For the text-containing cell, return its midpoint in [x, y] coordinate format. 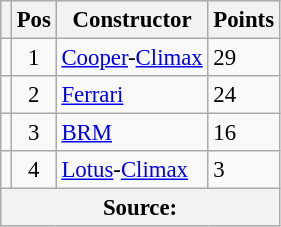
Cooper-Climax [132, 58]
16 [244, 133]
4 [34, 170]
Ferrari [132, 95]
Pos [34, 20]
BRM [132, 133]
1 [34, 58]
24 [244, 95]
Points [244, 20]
29 [244, 58]
2 [34, 95]
Lotus-Climax [132, 170]
Source: [140, 208]
Constructor [132, 20]
